Output the (X, Y) coordinate of the center of the cell containing the given text.  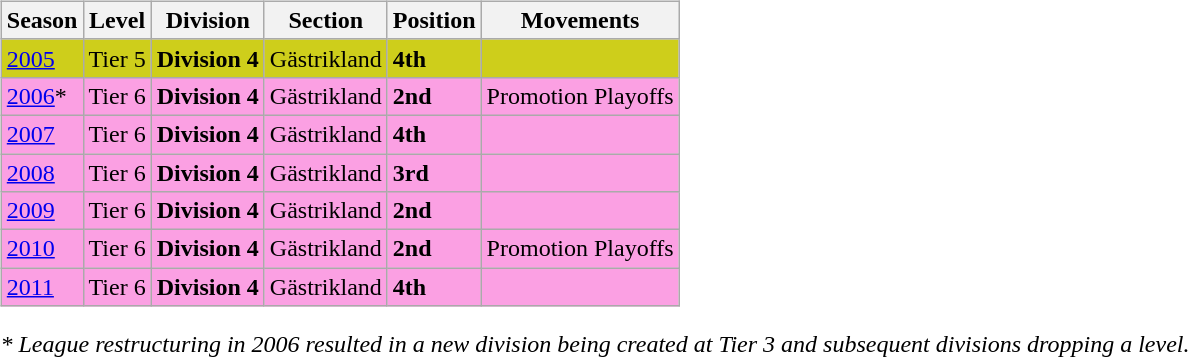
2010 (42, 249)
2007 (42, 134)
Level (117, 20)
Position (434, 20)
2006* (42, 96)
Movements (580, 20)
2009 (42, 211)
Section (326, 20)
2011 (42, 287)
2005 (42, 58)
Tier 5 (117, 58)
Season (42, 20)
3rd (434, 173)
2008 (42, 173)
Division (208, 20)
